Scan for the cell matching the given text and deliver its (x, y) coordinate at center. 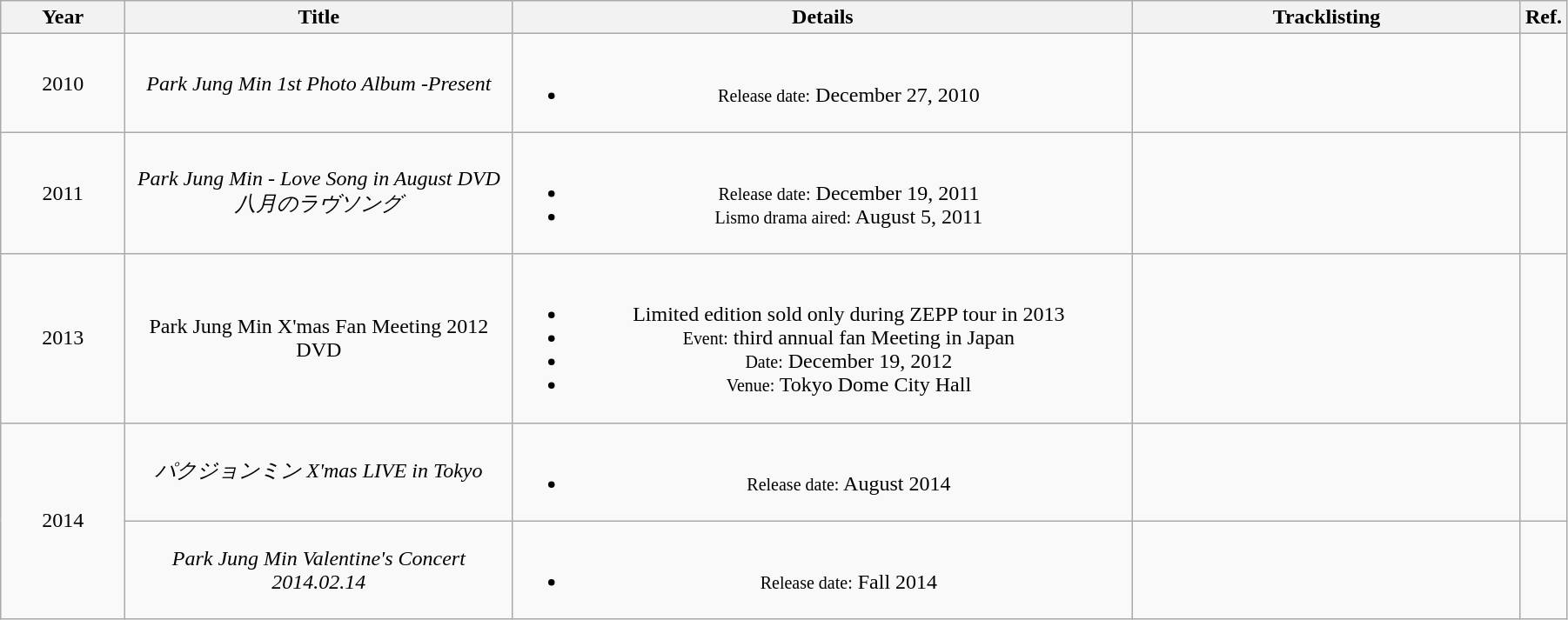
Release date: August 2014 (823, 471)
Title (319, 17)
Park Jung Min Valentine's Concert 2014.02.14 (319, 570)
Ref. (1544, 17)
Park Jung Min X'mas Fan Meeting 2012 DVD (319, 338)
Release date: December 27, 2010 (823, 83)
2013 (63, 338)
Release date: December 19, 2011Lismo drama aired: August 5, 2011 (823, 193)
Tracklisting (1327, 17)
2014 (63, 521)
Release date: Fall 2014 (823, 570)
Year (63, 17)
Park Jung Min 1st Photo Album -Present (319, 83)
パクジョンミン X'mas LIVE in Tokyo (319, 471)
Details (823, 17)
Limited edition sold only during ZEPP tour in 2013Event: third annual fan Meeting in JapanDate: December 19, 2012Venue: Tokyo Dome City Hall (823, 338)
2010 (63, 83)
2011 (63, 193)
Park Jung Min - Love Song in August DVD八月のラヴソング (319, 193)
